From the cell containing the given text, extract its center point as [X, Y] coordinate. 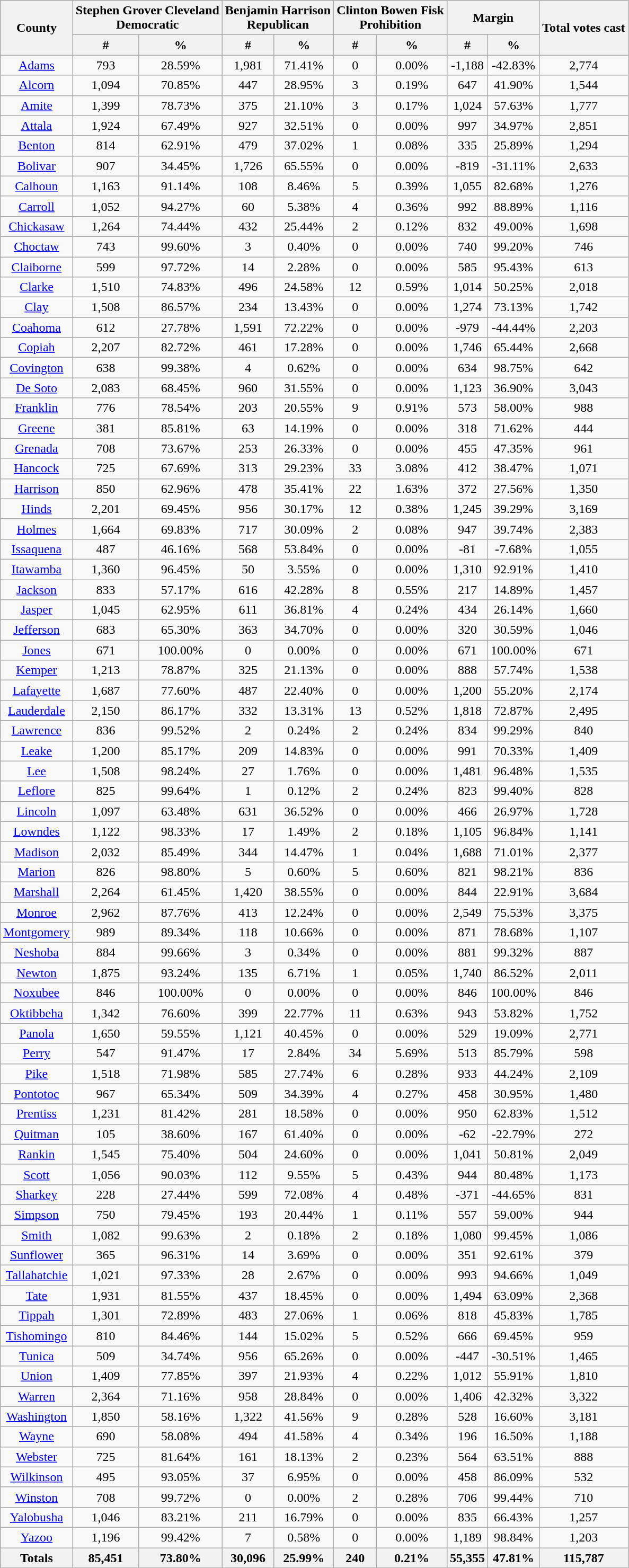
2,018 [584, 287]
30.09% [304, 529]
20.55% [304, 408]
1,116 [584, 206]
98.21% [514, 872]
1,203 [584, 1537]
1,021 [106, 1275]
1,052 [106, 206]
447 [248, 85]
833 [106, 590]
835 [467, 1517]
2,774 [584, 65]
96.84% [514, 831]
27.44% [180, 1194]
344 [248, 852]
2,201 [106, 509]
92.61% [514, 1255]
325 [248, 670]
37 [248, 1477]
568 [248, 549]
Greene [37, 428]
690 [106, 1437]
98.80% [180, 872]
2,032 [106, 852]
203 [248, 408]
1,049 [584, 1275]
234 [248, 307]
0.36% [412, 206]
36.81% [304, 610]
0.22% [412, 1376]
988 [584, 408]
2,383 [584, 529]
Jones [37, 650]
-22.79% [514, 1134]
1,544 [584, 85]
717 [248, 529]
Adams [37, 65]
16.50% [514, 1437]
1,457 [584, 590]
99.63% [180, 1235]
1,650 [106, 1033]
1,264 [106, 226]
62.83% [514, 1114]
1,512 [584, 1114]
Union [37, 1376]
825 [106, 791]
960 [248, 388]
34 [355, 1053]
58.16% [180, 1416]
1,545 [106, 1154]
1,105 [467, 831]
Quitman [37, 1134]
1,535 [584, 771]
31.55% [304, 388]
18.58% [304, 1114]
5.69% [412, 1053]
479 [248, 146]
1,122 [106, 831]
Jackson [37, 590]
6.71% [304, 973]
99.44% [514, 1497]
24.60% [304, 1154]
Coahoma [37, 327]
967 [106, 1094]
483 [248, 1316]
399 [248, 1013]
959 [584, 1336]
87.76% [180, 912]
1,342 [106, 1013]
1,045 [106, 610]
71.62% [514, 428]
1,196 [106, 1537]
99.45% [514, 1235]
1,465 [584, 1356]
Pike [37, 1074]
0.38% [412, 509]
1,687 [106, 690]
97.33% [180, 1275]
50.25% [514, 287]
40.45% [304, 1033]
73.13% [514, 307]
78.54% [180, 408]
1,420 [248, 892]
1,014 [467, 287]
196 [467, 1437]
22 [355, 489]
99.38% [180, 368]
1,931 [106, 1296]
Prentiss [37, 1114]
2,549 [467, 912]
63.09% [514, 1296]
616 [248, 590]
99.72% [180, 1497]
Carroll [37, 206]
Lowndes [37, 831]
13.43% [304, 307]
99.29% [514, 731]
5.38% [304, 206]
Franklin [37, 408]
1,746 [467, 348]
99.32% [514, 953]
363 [248, 630]
Panola [37, 1033]
Tallahatchie [37, 1275]
Wilkinson [37, 1477]
992 [467, 206]
81.64% [180, 1457]
Harrison [37, 489]
1,086 [584, 1235]
513 [467, 1053]
36.90% [514, 388]
2,174 [584, 690]
434 [467, 610]
66.43% [514, 1517]
1,810 [584, 1376]
6 [355, 1074]
365 [106, 1255]
-979 [467, 327]
90.03% [180, 1174]
79.45% [180, 1215]
1,785 [584, 1316]
53.82% [514, 1013]
2,011 [584, 973]
27 [248, 771]
1,056 [106, 1174]
34.97% [514, 126]
60 [248, 206]
65.26% [304, 1356]
27.74% [304, 1074]
1,510 [106, 287]
55,355 [467, 1557]
22.40% [304, 690]
1,688 [467, 852]
318 [467, 428]
1,591 [248, 327]
Lincoln [37, 811]
85,451 [106, 1557]
0.19% [412, 85]
840 [584, 731]
1,818 [467, 711]
78.73% [180, 105]
494 [248, 1437]
38.47% [514, 468]
Perry [37, 1053]
828 [584, 791]
Leflore [37, 791]
-31.11% [514, 166]
99.52% [180, 731]
455 [467, 448]
86.09% [514, 1477]
26.14% [514, 610]
Sharkey [37, 1194]
573 [467, 408]
61.40% [304, 1134]
Winston [37, 1497]
272 [584, 1134]
814 [106, 146]
466 [467, 811]
1.63% [412, 489]
50 [248, 569]
62.96% [180, 489]
1,350 [584, 489]
Lawrence [37, 731]
1,742 [584, 307]
1,024 [467, 105]
0.62% [304, 368]
36.52% [304, 811]
27.56% [514, 489]
0.05% [412, 973]
1,294 [584, 146]
683 [106, 630]
92.91% [514, 569]
528 [467, 1416]
Leake [37, 751]
29.23% [304, 468]
County [37, 28]
-44.65% [514, 1194]
81.55% [180, 1296]
32.51% [304, 126]
Lafayette [37, 690]
Grenada [37, 448]
1,071 [584, 468]
75.53% [514, 912]
30.59% [514, 630]
89.34% [180, 933]
93.24% [180, 973]
8.46% [304, 186]
71.16% [180, 1396]
1,080 [467, 1235]
45.83% [514, 1316]
18.13% [304, 1457]
2.28% [304, 267]
98.75% [514, 368]
2,207 [106, 348]
57.74% [514, 670]
776 [106, 408]
Scott [37, 1174]
57.17% [180, 590]
0.04% [412, 852]
2,368 [584, 1296]
98.84% [514, 1537]
211 [248, 1517]
793 [106, 65]
961 [584, 448]
98.24% [180, 771]
887 [584, 953]
91.47% [180, 1053]
22.91% [514, 892]
63.48% [180, 811]
933 [467, 1074]
993 [467, 1275]
1,664 [106, 529]
1,777 [584, 105]
65.30% [180, 630]
11 [355, 1013]
Lee [37, 771]
2,364 [106, 1396]
99.64% [180, 791]
30.17% [304, 509]
821 [467, 872]
62.91% [180, 146]
432 [248, 226]
547 [106, 1053]
1,538 [584, 670]
2,771 [584, 1033]
34.70% [304, 630]
228 [106, 1194]
94.66% [514, 1275]
83.21% [180, 1517]
397 [248, 1376]
1,082 [106, 1235]
0.63% [412, 1013]
6.95% [304, 1477]
1,698 [584, 226]
85.81% [180, 428]
167 [248, 1134]
30.95% [514, 1094]
27.06% [304, 1316]
85.49% [180, 852]
28 [248, 1275]
61.45% [180, 892]
1,094 [106, 85]
1,406 [467, 1396]
1,163 [106, 186]
38.55% [304, 892]
47.81% [514, 1557]
Clay [37, 307]
1,850 [106, 1416]
1,981 [248, 65]
1,257 [584, 1517]
1,189 [467, 1537]
-44.44% [514, 327]
1,360 [106, 569]
28.95% [304, 85]
95.43% [514, 267]
112 [248, 1174]
1,097 [106, 811]
217 [467, 590]
98.33% [180, 831]
78.87% [180, 670]
34.39% [304, 1094]
0.91% [412, 408]
135 [248, 973]
108 [248, 186]
1,123 [467, 388]
Oktibbeha [37, 1013]
46.16% [180, 549]
28.84% [304, 1396]
1,518 [106, 1074]
2.67% [304, 1275]
0.17% [412, 105]
997 [467, 126]
1,173 [584, 1174]
907 [106, 166]
1,480 [584, 1094]
99.42% [180, 1537]
Amite [37, 105]
96.45% [180, 569]
0.40% [304, 246]
25.89% [514, 146]
Alcorn [37, 85]
Stephen Grover ClevelandDemocratic [147, 18]
24.58% [304, 287]
13.31% [304, 711]
1,274 [467, 307]
631 [248, 811]
240 [355, 1557]
Washington [37, 1416]
Rankin [37, 1154]
75.40% [180, 1154]
63.51% [514, 1457]
72.08% [304, 1194]
1.76% [304, 771]
35.41% [304, 489]
834 [467, 731]
504 [248, 1154]
80.48% [514, 1174]
Lauderdale [37, 711]
412 [467, 468]
67.69% [180, 468]
Attala [37, 126]
1,012 [467, 1376]
1,660 [584, 610]
2,495 [584, 711]
74.44% [180, 226]
27.78% [180, 327]
Total votes cast [584, 28]
28.59% [180, 65]
14.47% [304, 852]
33 [355, 468]
59.00% [514, 1215]
Yalobusha [37, 1517]
16.60% [514, 1416]
Holmes [37, 529]
85.17% [180, 751]
96.48% [514, 771]
77.60% [180, 690]
871 [467, 933]
320 [467, 630]
73.80% [180, 1557]
49.00% [514, 226]
1,752 [584, 1013]
-30.51% [514, 1356]
42.28% [304, 590]
22.77% [304, 1013]
1,301 [106, 1316]
-7.68% [514, 549]
14.83% [304, 751]
55.20% [514, 690]
Covington [37, 368]
71.98% [180, 1074]
Totals [37, 1557]
1,231 [106, 1114]
Tunica [37, 1356]
2,668 [584, 348]
14.19% [304, 428]
17.28% [304, 348]
Madison [37, 852]
Marion [37, 872]
9.55% [304, 1174]
Jasper [37, 610]
-447 [467, 1356]
1,276 [584, 186]
10.66% [304, 933]
91.14% [180, 186]
666 [467, 1336]
1,726 [248, 166]
1,924 [106, 126]
313 [248, 468]
564 [467, 1457]
1,481 [467, 771]
Tishomingo [37, 1336]
1,494 [467, 1296]
15.02% [304, 1336]
41.56% [304, 1416]
Pontotoc [37, 1094]
2,633 [584, 166]
Smith [37, 1235]
0.43% [412, 1174]
19.09% [514, 1033]
85.79% [514, 1053]
1,141 [584, 831]
3,322 [584, 1396]
1,875 [106, 973]
65.44% [514, 348]
638 [106, 368]
598 [584, 1053]
26.97% [514, 811]
Calhoun [37, 186]
105 [106, 1134]
Bolivar [37, 166]
Tate [37, 1296]
68.45% [180, 388]
0.21% [412, 1557]
21.93% [304, 1376]
86.17% [180, 711]
3,169 [584, 509]
99.20% [514, 246]
Noxubee [37, 993]
Sunflower [37, 1255]
444 [584, 428]
743 [106, 246]
Montgomery [37, 933]
-371 [467, 1194]
844 [467, 892]
99.66% [180, 953]
461 [248, 348]
943 [467, 1013]
612 [106, 327]
375 [248, 105]
750 [106, 1215]
0.06% [412, 1316]
Tippah [37, 1316]
77.85% [180, 1376]
12.24% [304, 912]
881 [467, 953]
Neshoba [37, 953]
Wayne [37, 1437]
38.60% [180, 1134]
1,728 [584, 811]
193 [248, 1215]
351 [467, 1255]
413 [248, 912]
1,213 [106, 670]
Marshall [37, 892]
2,049 [584, 1154]
2,377 [584, 852]
832 [467, 226]
Monroe [37, 912]
0.23% [412, 1457]
53.84% [304, 549]
281 [248, 1114]
826 [106, 872]
De Soto [37, 388]
58.08% [180, 1437]
-81 [467, 549]
Margin [493, 18]
99.60% [180, 246]
3,375 [584, 912]
Webster [37, 1457]
332 [248, 711]
2,109 [584, 1074]
647 [467, 85]
Itawamba [37, 569]
0.58% [304, 1537]
Simpson [37, 1215]
478 [248, 489]
2,203 [584, 327]
613 [584, 267]
Issaquena [37, 549]
96.31% [180, 1255]
70.85% [180, 85]
0.59% [412, 287]
Chickasaw [37, 226]
372 [467, 489]
1,041 [467, 1154]
94.27% [180, 206]
823 [467, 791]
97.72% [180, 267]
Choctaw [37, 246]
381 [106, 428]
72.87% [514, 711]
529 [467, 1033]
58.00% [514, 408]
3,684 [584, 892]
Kemper [37, 670]
Clarke [37, 287]
1,322 [248, 1416]
209 [248, 751]
335 [467, 146]
13 [355, 711]
0.11% [412, 1215]
118 [248, 933]
Warren [37, 1396]
86.57% [180, 307]
34.45% [180, 166]
1,410 [584, 569]
1,740 [467, 973]
1,107 [584, 933]
47.35% [514, 448]
-1,188 [467, 65]
63 [248, 428]
958 [248, 1396]
991 [467, 751]
67.49% [180, 126]
93.05% [180, 1477]
1.49% [304, 831]
25.44% [304, 226]
73.67% [180, 448]
41.58% [304, 1437]
2.84% [304, 1053]
14.89% [514, 590]
39.74% [514, 529]
99.40% [514, 791]
76.60% [180, 1013]
253 [248, 448]
39.29% [514, 509]
3,181 [584, 1416]
2,962 [106, 912]
950 [467, 1114]
Hinds [37, 509]
3.69% [304, 1255]
831 [584, 1194]
30,096 [248, 1557]
947 [467, 529]
-819 [467, 166]
84.46% [180, 1336]
59.55% [180, 1033]
642 [584, 368]
7 [248, 1537]
3,043 [584, 388]
Newton [37, 973]
62.95% [180, 610]
2,083 [106, 388]
70.33% [514, 751]
86.52% [514, 973]
82.68% [514, 186]
20.44% [304, 1215]
0.39% [412, 186]
37.02% [304, 146]
437 [248, 1296]
989 [106, 933]
1,188 [584, 1437]
1,399 [106, 105]
927 [248, 126]
496 [248, 287]
55.91% [514, 1376]
71.41% [304, 65]
2,851 [584, 126]
72.22% [304, 327]
44.24% [514, 1074]
884 [106, 953]
532 [584, 1477]
0.27% [412, 1094]
1,121 [248, 1033]
0.55% [412, 590]
144 [248, 1336]
Jefferson [37, 630]
72.89% [180, 1316]
-62 [467, 1134]
42.32% [514, 1396]
3.08% [412, 468]
810 [106, 1336]
379 [584, 1255]
69.83% [180, 529]
634 [467, 368]
21.13% [304, 670]
115,787 [584, 1557]
611 [248, 610]
81.42% [180, 1114]
706 [467, 1497]
50.81% [514, 1154]
Copiah [37, 348]
16.79% [304, 1517]
Benjamin HarrisonRepublican [278, 18]
65.34% [180, 1094]
8 [355, 590]
78.68% [514, 933]
1,245 [467, 509]
746 [584, 246]
74.83% [180, 287]
25.99% [304, 1557]
0.48% [412, 1194]
3.55% [304, 569]
18.45% [304, 1296]
88.89% [514, 206]
161 [248, 1457]
21.10% [304, 105]
-42.83% [514, 65]
34.74% [180, 1356]
26.33% [304, 448]
710 [584, 1497]
1,310 [467, 569]
818 [467, 1316]
65.55% [304, 166]
Clinton Bowen FiskProhibition [391, 18]
2,264 [106, 892]
82.72% [180, 348]
Yazoo [37, 1537]
495 [106, 1477]
Benton [37, 146]
57.63% [514, 105]
Claiborne [37, 267]
557 [467, 1215]
740 [467, 246]
41.90% [514, 85]
Hancock [37, 468]
71.01% [514, 852]
2,150 [106, 711]
850 [106, 489]
